From the cell containing the given text, extract its center point as (x, y) coordinate. 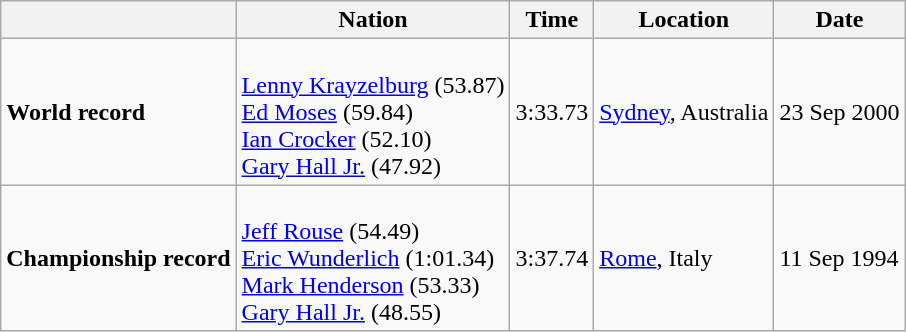
Location (684, 20)
Championship record (118, 258)
Nation (373, 20)
11 Sep 1994 (840, 258)
Lenny Krayzelburg (53.87)Ed Moses (59.84)Ian Crocker (52.10)Gary Hall Jr. (47.92) (373, 112)
Sydney, Australia (684, 112)
23 Sep 2000 (840, 112)
3:33.73 (552, 112)
World record (118, 112)
Time (552, 20)
Rome, Italy (684, 258)
3:37.74 (552, 258)
Date (840, 20)
Jeff Rouse (54.49)Eric Wunderlich (1:01.34)Mark Henderson (53.33)Gary Hall Jr. (48.55) (373, 258)
